Return the [X, Y] coordinate for the center point of the cell that contains the specified text.  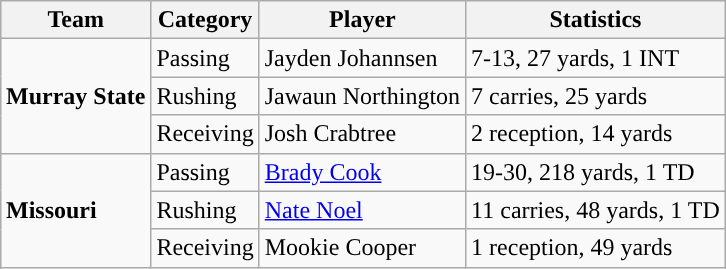
Mookie Cooper [362, 248]
Josh Crabtree [362, 134]
19-30, 218 yards, 1 TD [596, 172]
Category [205, 20]
Murray State [75, 96]
7-13, 27 yards, 1 INT [596, 58]
Nate Noel [362, 210]
Missouri [75, 210]
1 reception, 49 yards [596, 248]
Team [75, 20]
11 carries, 48 yards, 1 TD [596, 210]
Player [362, 20]
7 carries, 25 yards [596, 96]
Jawaun Northington [362, 96]
Jayden Johannsen [362, 58]
Statistics [596, 20]
2 reception, 14 yards [596, 134]
Brady Cook [362, 172]
